Locate the cell with the specified text and output its [x, y] center coordinate. 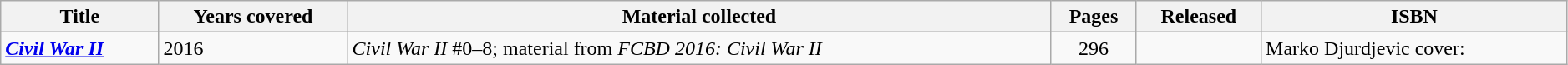
Civil War II [80, 48]
Marko Djurdjevic cover: [1415, 48]
ISBN [1415, 17]
296 [1094, 48]
Years covered [253, 17]
Title [80, 17]
Released [1198, 17]
2016 [253, 48]
Material collected [699, 17]
Pages [1094, 17]
Civil War II #0–8; material from FCBD 2016: Civil War II [699, 48]
